Pinpoint the cell where the given text exists, returning its [x, y] midpoint coordinate. 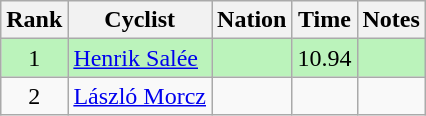
Nation [252, 20]
Rank [34, 20]
10.94 [324, 58]
1 [34, 58]
Cyclist [140, 20]
Time [324, 20]
László Morcz [140, 96]
2 [34, 96]
Notes [391, 20]
Henrik Salée [140, 58]
